Search for the cell housing the specified text and yield its [X, Y] center coordinate. 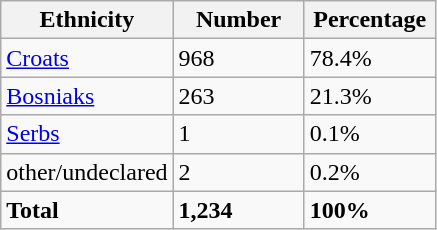
263 [238, 96]
78.4% [370, 58]
0.2% [370, 172]
Bosniaks [87, 96]
Percentage [370, 20]
Number [238, 20]
2 [238, 172]
Ethnicity [87, 20]
Total [87, 210]
1,234 [238, 210]
Serbs [87, 134]
21.3% [370, 96]
other/undeclared [87, 172]
1 [238, 134]
Croats [87, 58]
0.1% [370, 134]
968 [238, 58]
100% [370, 210]
